Output the [X, Y] coordinate of the center of the cell containing the given text.  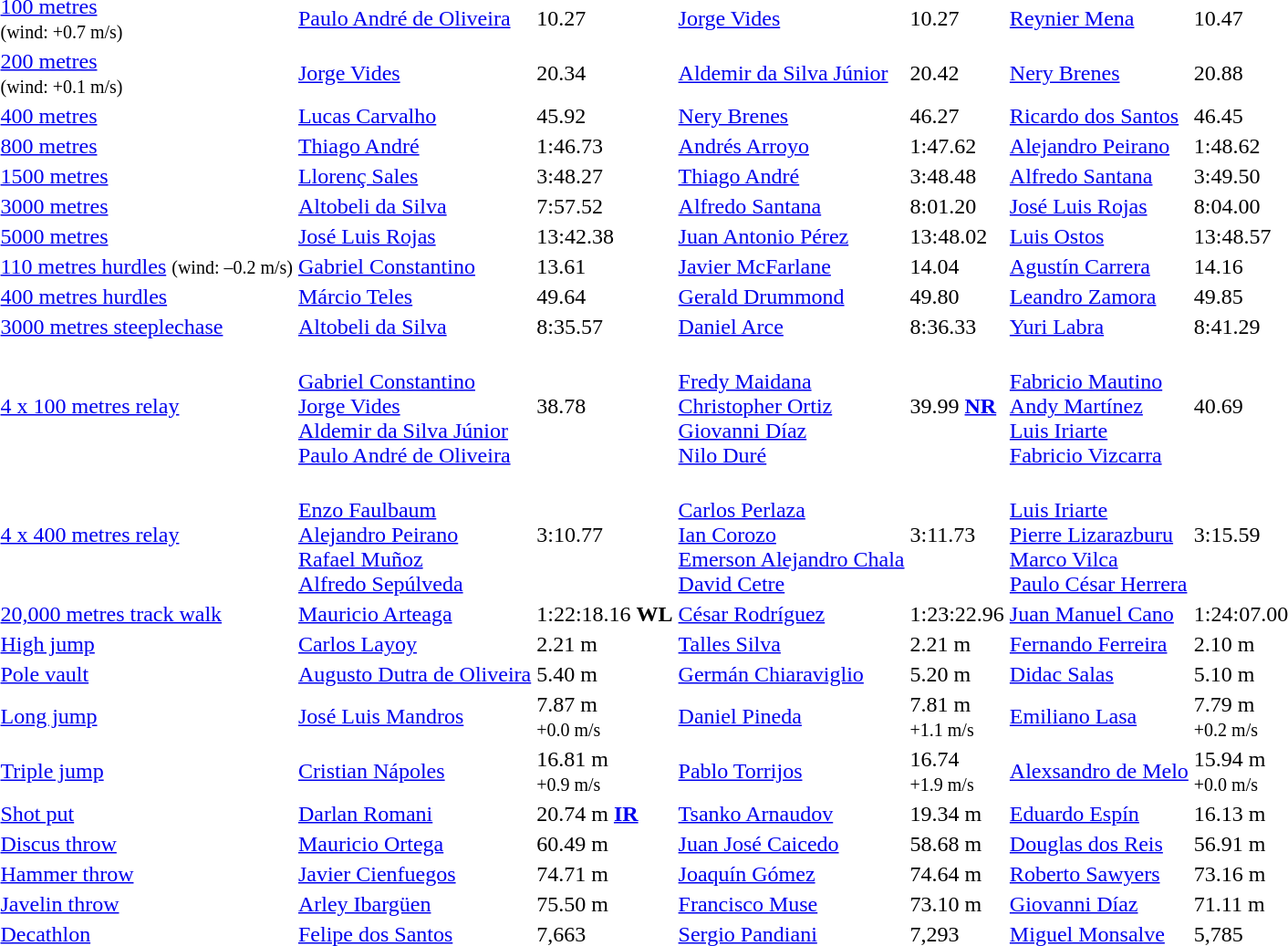
16.81 m+0.9 m/s [605, 772]
7:57.52 [605, 206]
3:48.27 [605, 176]
14.04 [957, 266]
Mauricio Arteaga [414, 614]
Fabricio MautinoAndy MartínezLuis IriarteFabricio Vizcarra [1098, 406]
1:47.62 [957, 146]
Giovanni Díaz [1098, 904]
Mauricio Ortega [414, 844]
Fredy MaidanaChristopher OrtizGiovanni DíazNilo Duré [792, 406]
20.74 m IR [605, 814]
Jorge Vides [414, 73]
Arley Ibargüen [414, 904]
Enzo FaulbaumAlejandro PeiranoRafael MuñozAlfredo Sepúlveda [414, 535]
Carlos Layoy [414, 644]
Cristian Nápoles [414, 772]
74.71 m [605, 874]
Agustín Carrera [1098, 266]
Gabriel ConstantinoJorge VidesAldemir da Silva JúniorPaulo André de Oliveira [414, 406]
Germán Chiaraviglio [792, 674]
Aldemir da Silva Júnior [792, 73]
Gerald Drummond [792, 296]
Javier Cienfuegos [414, 874]
Alejandro Peirano [1098, 146]
8:35.57 [605, 327]
Joaquín Gómez [792, 874]
Javier McFarlane [792, 266]
Douglas dos Reis [1098, 844]
Pablo Torrijos [792, 772]
13:42.38 [605, 236]
5.20 m [957, 674]
Alexsandro de Melo [1098, 772]
Talles Silva [792, 644]
Márcio Teles [414, 296]
Emiliano Lasa [1098, 717]
49.64 [605, 296]
Andrés Arroyo [792, 146]
Carlos PerlazaIan CorozoEmerson Alejandro ChalaDavid Cetre [792, 535]
49.80 [957, 296]
60.49 m [605, 844]
Juan Antonio Pérez [792, 236]
16.74+1.9 m/s [957, 772]
Darlan Romani [414, 814]
Ricardo dos Santos [1098, 116]
Eduardo Espín [1098, 814]
7.87 m+0.0 m/s [605, 717]
Didac Salas [1098, 674]
19.34 m [957, 814]
Llorenç Sales [414, 176]
1:22:18.16 WL [605, 614]
1:46.73 [605, 146]
58.68 m [957, 844]
Gabriel Constantino [414, 266]
Juan José Caicedo [792, 844]
Leandro Zamora [1098, 296]
Luis Ostos [1098, 236]
José Luis Mandros [414, 717]
8:36.33 [957, 327]
8:01.20 [957, 206]
13.61 [605, 266]
20.34 [605, 73]
46.27 [957, 116]
César Rodríguez [792, 614]
5.40 m [605, 674]
Augusto Dutra de Oliveira [414, 674]
Daniel Arce [792, 327]
74.64 m [957, 874]
38.78 [605, 406]
7.81 m+1.1 m/s [957, 717]
Luis IriartePierre LizarazburuMarco VilcaPaulo César Herrera [1098, 535]
Juan Manuel Cano [1098, 614]
20.42 [957, 73]
Yuri Labra [1098, 327]
Roberto Sawyers [1098, 874]
75.50 m [605, 904]
3:10.77 [605, 535]
13:48.02 [957, 236]
39.99 NR [957, 406]
Tsanko Arnaudov [792, 814]
45.92 [605, 116]
3:11.73 [957, 535]
Daniel Pineda [792, 717]
1:23:22.96 [957, 614]
73.10 m [957, 904]
3:48.48 [957, 176]
Francisco Muse [792, 904]
Lucas Carvalho [414, 116]
Fernando Ferreira [1098, 644]
